Return [x, y] of the center of cell containing provided text 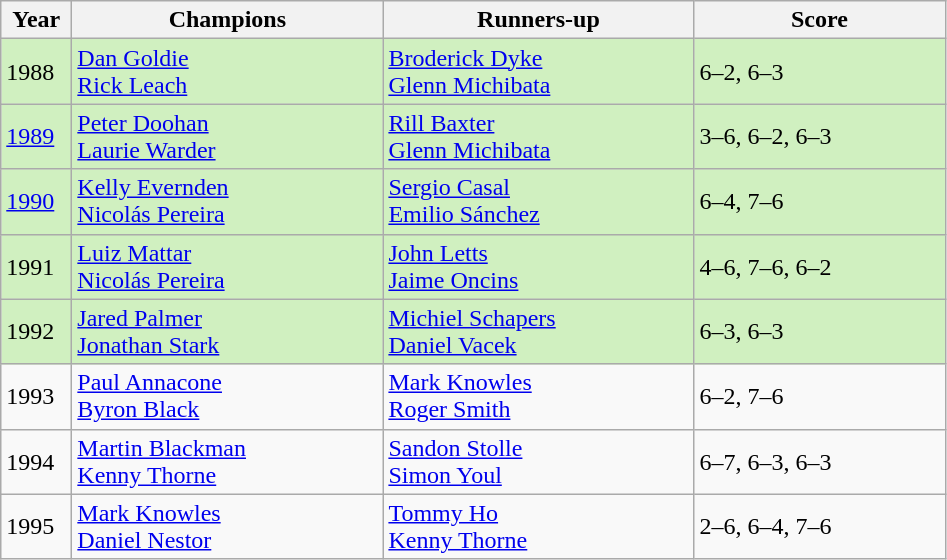
Broderick Dyke Glenn Michibata [538, 72]
Mark Knowles Roger Smith [538, 396]
Year [36, 20]
Score [820, 20]
1991 [36, 266]
John Letts Jaime Oncins [538, 266]
3–6, 6–2, 6–3 [820, 136]
Sergio Casal Emilio Sánchez [538, 202]
6–2, 7–6 [820, 396]
4–6, 7–6, 6–2 [820, 266]
1994 [36, 462]
1995 [36, 526]
Peter Doohan Laurie Warder [228, 136]
Mark Knowles Daniel Nestor [228, 526]
1988 [36, 72]
1993 [36, 396]
Runners-up [538, 20]
Luiz Mattar Nicolás Pereira [228, 266]
6–3, 6–3 [820, 332]
1992 [36, 332]
Champions [228, 20]
6–7, 6–3, 6–3 [820, 462]
Paul Annacone Byron Black [228, 396]
Tommy Ho Kenny Thorne [538, 526]
6–4, 7–6 [820, 202]
1990 [36, 202]
Rill Baxter Glenn Michibata [538, 136]
Martin Blackman Kenny Thorne [228, 462]
Jared Palmer Jonathan Stark [228, 332]
Sandon Stolle Simon Youl [538, 462]
1989 [36, 136]
2–6, 6–4, 7–6 [820, 526]
Dan Goldie Rick Leach [228, 72]
Michiel Schapers Daniel Vacek [538, 332]
6–2, 6–3 [820, 72]
Kelly Evernden Nicolás Pereira [228, 202]
